Provide the [x, y] coordinate of the cell's center where the given text is located.  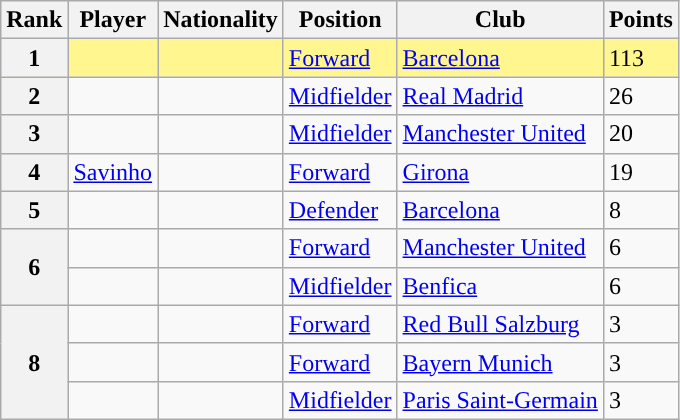
Rank [34, 20]
1 [34, 58]
Player [113, 20]
Girona [500, 172]
Position [340, 20]
Savinho [113, 172]
19 [640, 172]
26 [640, 96]
Club [500, 20]
5 [34, 210]
113 [640, 58]
4 [34, 172]
Bayern Munich [500, 362]
Paris Saint-Germain [500, 400]
Red Bull Salzburg [500, 324]
Nationality [221, 20]
2 [34, 96]
Benfica [500, 286]
Points [640, 20]
Real Madrid [500, 96]
Defender [340, 210]
20 [640, 134]
